Output the (x, y) coordinate of the center of the cell containing the given text.  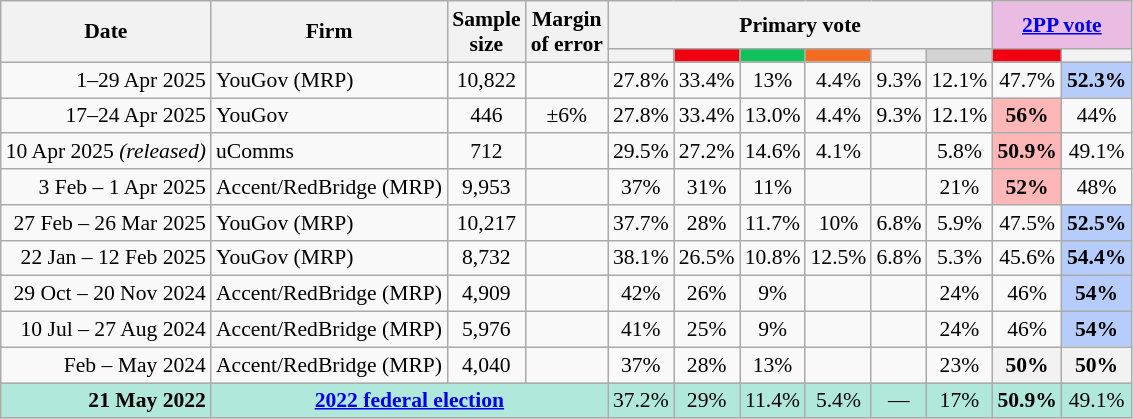
10 Apr 2025 (released) (106, 152)
47.5% (1026, 223)
13.0% (773, 116)
Date (106, 32)
5.4% (838, 401)
10% (838, 223)
17–24 Apr 2025 (106, 116)
31% (707, 187)
10,217 (486, 223)
4.1% (838, 152)
Primary vote (800, 25)
Feb – May 2024 (106, 365)
10.8% (773, 258)
25% (707, 330)
52% (1026, 187)
27 Feb – 26 Mar 2025 (106, 223)
3 Feb – 1 Apr 2025 (106, 187)
23% (959, 365)
10,822 (486, 80)
42% (641, 294)
27.2% (707, 152)
12.5% (838, 258)
9,953 (486, 187)
5.8% (959, 152)
44% (1096, 116)
14.6% (773, 152)
45.6% (1026, 258)
1–29 Apr 2025 (106, 80)
21% (959, 187)
11.4% (773, 401)
41% (641, 330)
21 May 2022 (106, 401)
Marginof error (567, 32)
Samplesize (486, 32)
11.7% (773, 223)
2PP vote (1062, 25)
29 Oct – 20 Nov 2024 (106, 294)
uComms (329, 152)
48% (1096, 187)
5,976 (486, 330)
22 Jan – 12 Feb 2025 (106, 258)
YouGov (329, 116)
±6% (567, 116)
37.2% (641, 401)
52.5% (1096, 223)
2022 federal election (410, 401)
17% (959, 401)
4,040 (486, 365)
— (898, 401)
5.9% (959, 223)
8,732 (486, 258)
47.7% (1026, 80)
37.7% (641, 223)
54.4% (1096, 258)
712 (486, 152)
38.1% (641, 258)
56% (1026, 116)
5.3% (959, 258)
26% (707, 294)
29% (707, 401)
26.5% (707, 258)
52.3% (1096, 80)
29.5% (641, 152)
446 (486, 116)
10 Jul – 27 Aug 2024 (106, 330)
11% (773, 187)
Firm (329, 32)
4,909 (486, 294)
